Detect which cell encompasses the target text, then output its [x, y] center coordinate. 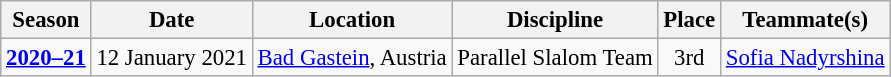
Sofia Nadyrshina [804, 58]
Parallel Slalom Team [555, 58]
Location [352, 20]
Date [172, 20]
Season [46, 20]
3rd [689, 58]
Place [689, 20]
2020–21 [46, 58]
Teammate(s) [804, 20]
Bad Gastein, Austria [352, 58]
12 January 2021 [172, 58]
Discipline [555, 20]
